Provide the (X, Y) coordinate of the cell's center where the given text is located.  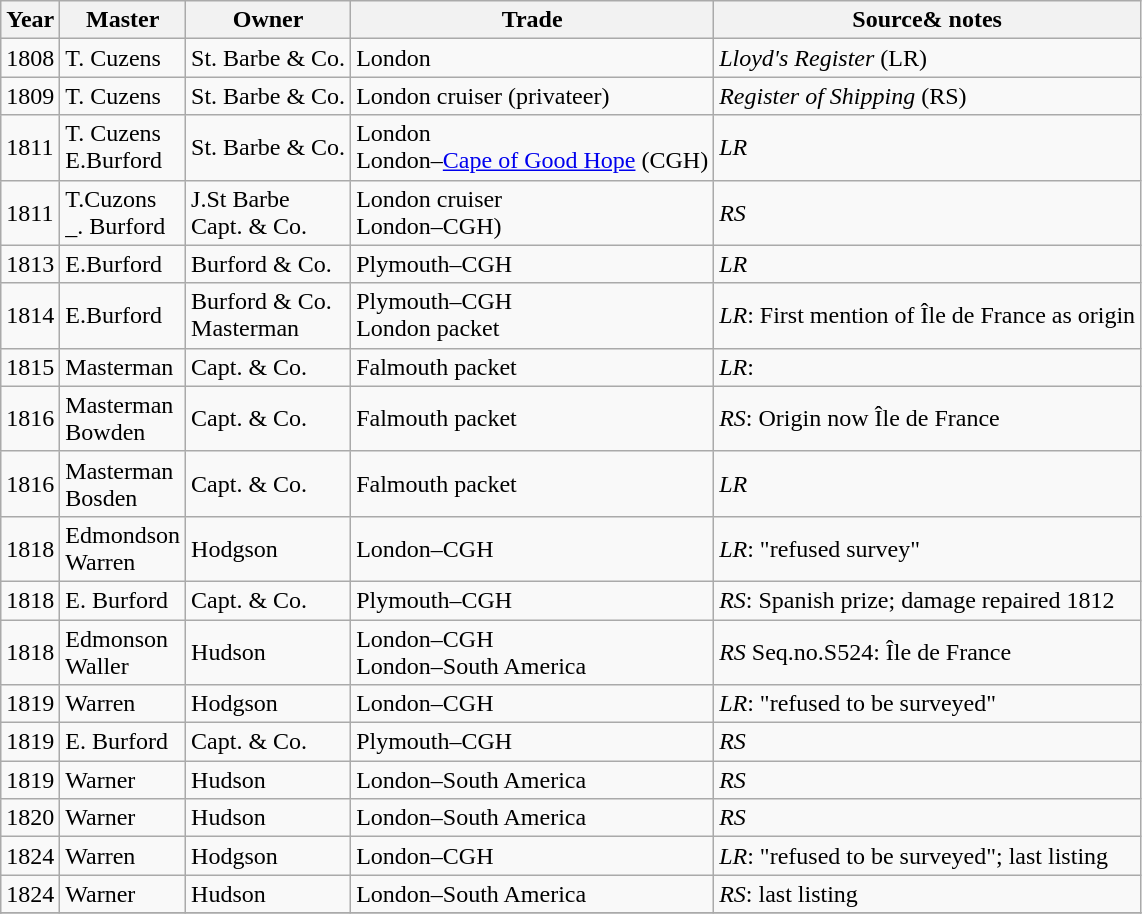
J.St BarbeCapt. & Co. (268, 212)
LR: "refused to be surveyed" (928, 704)
RS Seq.no.S524: Île de France (928, 652)
MastermanBowden (123, 418)
LR: "refused to be surveyed"; last listing (928, 856)
EdmonsonWaller (123, 652)
Trade (532, 20)
T. CuzensE.Burford (123, 148)
1815 (30, 367)
Master (123, 20)
London cruiserLondon–CGH) (532, 212)
RS: Origin now Île de France (928, 418)
LR: "refused survey" (928, 548)
LR: First mention of Île de France as origin (928, 316)
Plymouth–CGHLondon packet (532, 316)
LR: (928, 367)
LondonLondon–Cape of Good Hope (CGH) (532, 148)
London cruiser (privateer) (532, 96)
1813 (30, 264)
Burford & Co. (268, 264)
1809 (30, 96)
Register of Shipping (RS) (928, 96)
RS: last listing (928, 894)
T.Cuzons_. Burford (123, 212)
1814 (30, 316)
MastermanBosden (123, 484)
London–CGHLondon–South America (532, 652)
Lloyd's Register (LR) (928, 58)
1808 (30, 58)
Masterman (123, 367)
Year (30, 20)
Owner (268, 20)
London (532, 58)
1820 (30, 818)
Source& notes (928, 20)
Burford & Co.Masterman (268, 316)
EdmondsonWarren (123, 548)
RS: Spanish prize; damage repaired 1812 (928, 600)
